Output the [X, Y] coordinate of the center of the cell containing the given text.  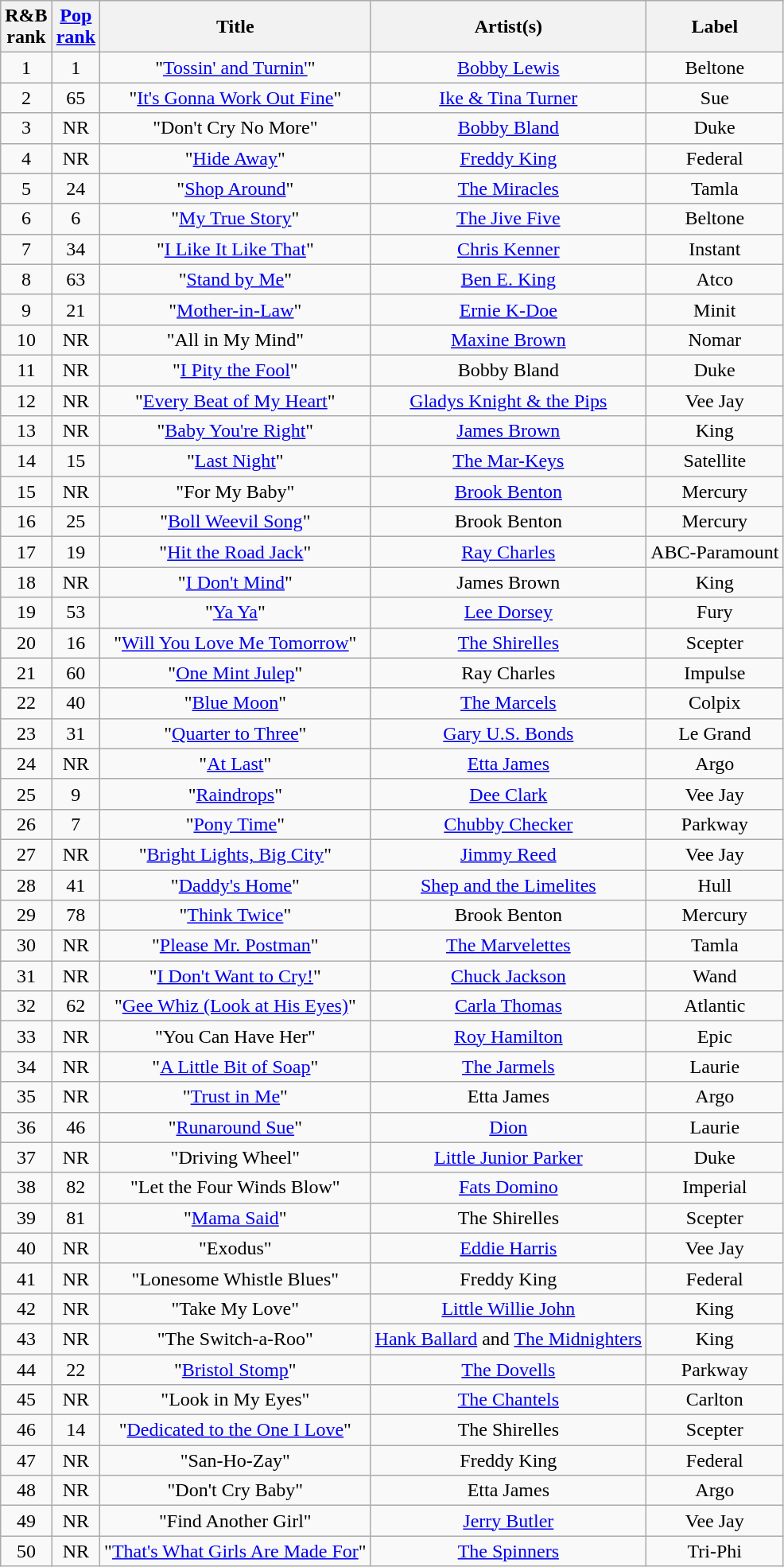
"The Switch-a-Roo" [235, 1339]
"One Mint Julep" [235, 673]
33 [26, 1036]
"All in My Mind" [235, 340]
Epic [715, 1036]
Title [235, 27]
"Mother-in-Law" [235, 309]
Little Junior Parker [509, 1157]
Fats Domino [509, 1188]
27 [26, 854]
"Runaround Sue" [235, 1127]
Carlton [715, 1400]
Minit [715, 309]
18 [26, 582]
Nomar [715, 340]
82 [76, 1188]
"Trust in Me" [235, 1097]
The Marcels [509, 703]
Atlantic [715, 1006]
Satellite [715, 461]
Dion [509, 1127]
Roy Hamilton [509, 1036]
Impulse [715, 673]
Fury [715, 612]
13 [26, 431]
"Boll Weevil Song" [235, 522]
Artist(s) [509, 27]
Maxine Brown [509, 340]
"Bright Lights, Big City" [235, 854]
49 [26, 1521]
Hull [715, 885]
32 [26, 1006]
"Will You Love Me Tomorrow" [235, 643]
"That's What Girls Are Made For" [235, 1551]
44 [26, 1369]
37 [26, 1157]
Label [715, 27]
R&Brank [26, 27]
"Driving Wheel" [235, 1157]
45 [26, 1400]
"Look in My Eyes" [235, 1400]
"Baby You're Right" [235, 431]
Le Grand [715, 733]
39 [26, 1218]
"Raindrops" [235, 794]
3 [26, 128]
"You Can Have Her" [235, 1036]
62 [76, 1006]
The Dovells [509, 1369]
53 [76, 612]
8 [26, 279]
"Lonesome Whistle Blues" [235, 1278]
The Chantels [509, 1400]
"Think Twice" [235, 916]
Ernie K-Doe [509, 309]
"Gee Whiz (Look at His Eyes)" [235, 1006]
"I Don't Mind" [235, 582]
12 [26, 400]
20 [26, 643]
"It's Gonna Work Out Fine" [235, 98]
"At Last" [235, 764]
38 [26, 1188]
Colpix [715, 703]
Imperial [715, 1188]
"Quarter to Three" [235, 733]
"Every Beat of My Heart" [235, 400]
"Find Another Girl" [235, 1521]
Wand [715, 976]
11 [26, 370]
"Please Mr. Postman" [235, 946]
Gladys Knight & the Pips [509, 400]
Bobby Lewis [509, 68]
60 [76, 673]
The Marvelettes [509, 946]
81 [76, 1218]
Ike & Tina Turner [509, 98]
Carla Thomas [509, 1006]
"Dedicated to the One I Love" [235, 1430]
The Jarmels [509, 1067]
"Shop Around" [235, 189]
Shep and the Limelites [509, 885]
"Don't Cry Baby" [235, 1491]
The Mar-Keys [509, 461]
Jimmy Reed [509, 854]
"Don't Cry No More" [235, 128]
"I Don't Want to Cry!" [235, 976]
28 [26, 885]
"Blue Moon" [235, 703]
"Stand by Me" [235, 279]
47 [26, 1460]
35 [26, 1097]
5 [26, 189]
Lee Dorsey [509, 612]
17 [26, 552]
43 [26, 1339]
10 [26, 340]
Chubby Checker [509, 824]
"Hide Away" [235, 158]
26 [26, 824]
"Take My Love" [235, 1308]
50 [26, 1551]
"Tossin' and Turnin'" [235, 68]
"Ya Ya" [235, 612]
Hank Ballard and The Midnighters [509, 1339]
"I Like It Like That" [235, 249]
78 [76, 916]
Eddie Harris [509, 1248]
"I Pity the Fool" [235, 370]
"Daddy's Home" [235, 885]
36 [26, 1127]
"My True Story" [235, 219]
"Hit the Road Jack" [235, 552]
The Jive Five [509, 219]
"Last Night" [235, 461]
"Pony Time" [235, 824]
"Let the Four Winds Blow" [235, 1188]
ABC-Paramount [715, 552]
Poprank [76, 27]
Ben E. King [509, 279]
The Miracles [509, 189]
Atco [715, 279]
30 [26, 946]
"For My Baby" [235, 492]
"San-Ho-Zay" [235, 1460]
65 [76, 98]
23 [26, 733]
Chuck Jackson [509, 976]
Dee Clark [509, 794]
Gary U.S. Bonds [509, 733]
42 [26, 1308]
4 [26, 158]
Little Willie John [509, 1308]
63 [76, 279]
"Exodus" [235, 1248]
48 [26, 1491]
29 [26, 916]
Chris Kenner [509, 249]
The Spinners [509, 1551]
2 [26, 98]
"A Little Bit of Soap" [235, 1067]
Tri-Phi [715, 1551]
Jerry Butler [509, 1521]
"Bristol Stomp" [235, 1369]
Sue [715, 98]
"Mama Said" [235, 1218]
Instant [715, 249]
